Search for the cell housing the specified text and yield its (X, Y) center coordinate. 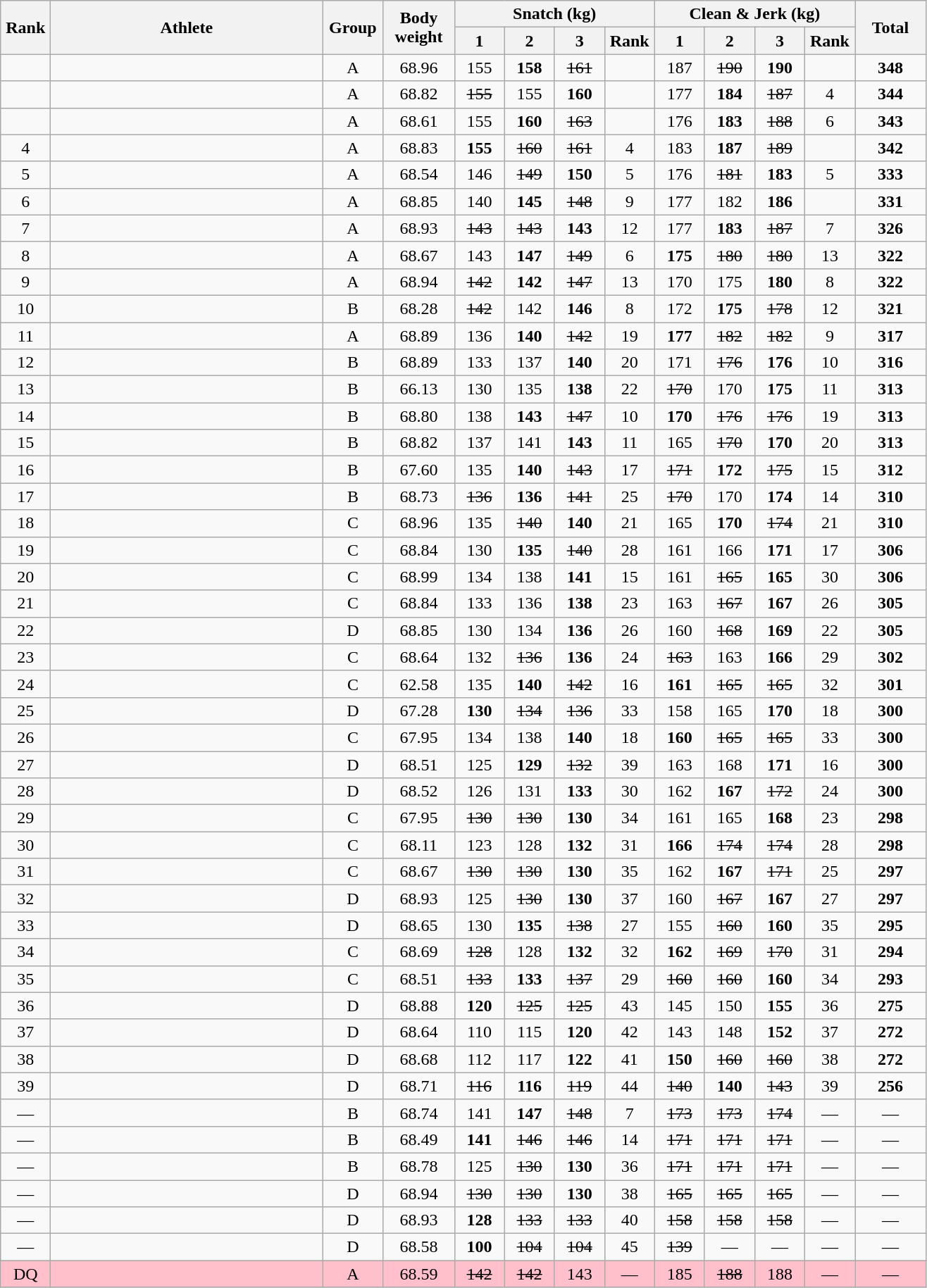
256 (890, 1086)
66.13 (418, 389)
68.88 (418, 1006)
68.49 (418, 1139)
67.60 (418, 470)
333 (890, 175)
316 (890, 363)
68.28 (418, 308)
331 (890, 201)
301 (890, 684)
Athlete (187, 27)
42 (630, 1032)
131 (530, 792)
293 (890, 979)
68.83 (418, 148)
302 (890, 657)
181 (730, 175)
186 (779, 201)
62.58 (418, 684)
348 (890, 68)
294 (890, 952)
68.74 (418, 1113)
189 (779, 148)
321 (890, 308)
184 (730, 94)
68.80 (418, 416)
317 (890, 336)
152 (779, 1032)
326 (890, 228)
119 (579, 1086)
122 (579, 1059)
126 (479, 792)
Clean & Jerk (kg) (754, 14)
DQ (25, 1274)
275 (890, 1006)
40 (630, 1220)
68.99 (418, 577)
110 (479, 1032)
68.59 (418, 1274)
Group (353, 27)
68.58 (418, 1247)
344 (890, 94)
100 (479, 1247)
295 (890, 925)
68.69 (418, 952)
68.61 (418, 121)
68.71 (418, 1086)
312 (890, 470)
68.65 (418, 925)
178 (779, 308)
68.54 (418, 175)
123 (479, 845)
68.73 (418, 496)
129 (530, 764)
67.28 (418, 711)
117 (530, 1059)
342 (890, 148)
68.68 (418, 1059)
68.78 (418, 1166)
139 (679, 1247)
343 (890, 121)
68.52 (418, 792)
68.11 (418, 845)
112 (479, 1059)
115 (530, 1032)
44 (630, 1086)
41 (630, 1059)
Body weight (418, 27)
185 (679, 1274)
Snatch (kg) (554, 14)
45 (630, 1247)
Total (890, 27)
43 (630, 1006)
